Scan for the cell matching the given text and deliver its [X, Y] coordinate at center. 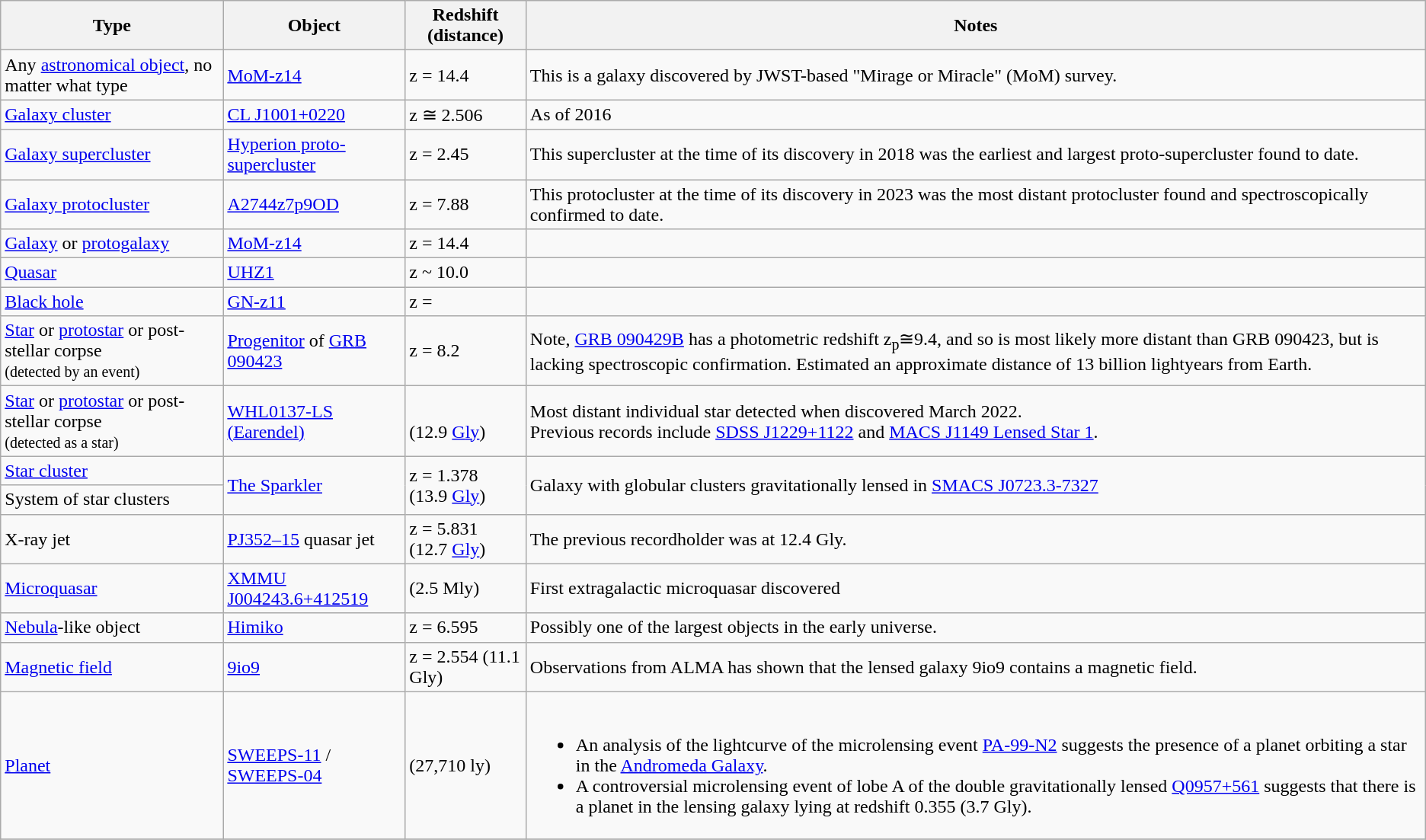
(2.5 Mly) [466, 588]
WHL0137-LS (Earendel) [314, 421]
9io9 [314, 667]
The Sparkler [314, 485]
Magnetic field [112, 667]
Hyperion proto-supercluster [314, 154]
Nebula-like object [112, 628]
UHZ1 [314, 273]
z = [466, 302]
Any astronomical object, no matter what type [112, 75]
Progenitor of GRB 090423 [314, 351]
This protocluster at the time of its discovery in 2023 was the most distant protocluster found and spectroscopically confirmed to date. [975, 204]
System of star clusters [112, 500]
GN-z11 [314, 302]
z = 2.45 [466, 154]
z = 7.88 [466, 204]
Quasar [112, 273]
The previous recordholder was at 12.4 Gly. [975, 539]
(12.9 Gly) [466, 421]
Galaxy supercluster [112, 154]
A2744z7p9OD [314, 204]
Possibly one of the largest objects in the early universe. [975, 628]
z ~ 10.0 [466, 273]
Observations from ALMA has shown that the lensed galaxy 9io9 contains a magnetic field. [975, 667]
Star or protostar or post-stellar corpse (detected by an event) [112, 351]
z = 2.554 (11.1 Gly) [466, 667]
Star cluster [112, 471]
This is a galaxy discovered by JWST-based "Mirage or Miracle" (MoM) survey. [975, 75]
Planet [112, 765]
As of 2016 [975, 115]
Microquasar [112, 588]
Galaxy cluster [112, 115]
Galaxy with globular clusters gravitationally lensed in SMACS J0723.3-7327 [975, 485]
XMMU J004243.6+412519 [314, 588]
SWEEPS-11 / SWEEPS-04 [314, 765]
Galaxy protocluster [112, 204]
Star or protostar or post-stellar corpse (detected as a star) [112, 421]
Most distant individual star detected when discovered March 2022.Previous records include SDSS J1229+1122 and MACS J1149 Lensed Star 1. [975, 421]
Notes [975, 26]
CL J1001+0220 [314, 115]
Redshift(distance) [466, 26]
Himiko [314, 628]
PJ352–15 quasar jet [314, 539]
First extragalactic microquasar discovered [975, 588]
X-ray jet [112, 539]
Object [314, 26]
z = 6.595 [466, 628]
(27,710 ly) [466, 765]
z = 8.2 [466, 351]
Black hole [112, 302]
z = 5.831 (12.7 Gly) [466, 539]
Galaxy or protogalaxy [112, 244]
z ≅ 2.506 [466, 115]
This supercluster at the time of its discovery in 2018 was the earliest and largest proto-supercluster found to date. [975, 154]
Type [112, 26]
z = 1.378(13.9 Gly) [466, 485]
